Extract the [x, y] coordinate from the center of the cell holding the provided text.  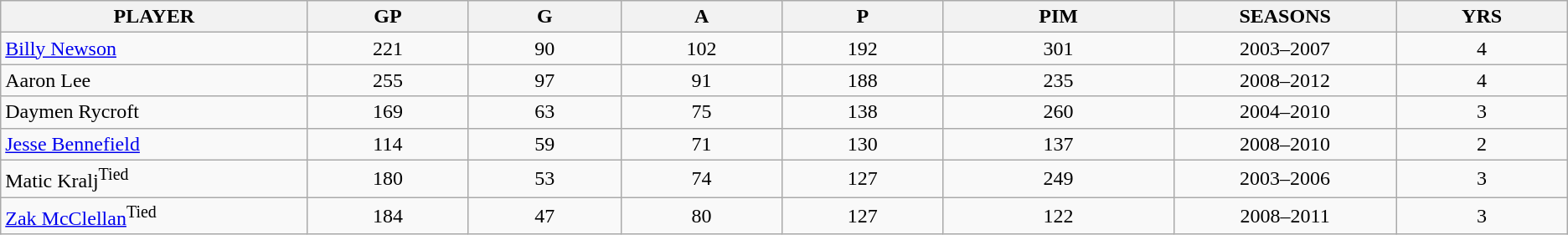
169 [388, 112]
102 [702, 49]
PLAYER [154, 17]
301 [1059, 49]
63 [544, 112]
130 [863, 144]
122 [1059, 216]
2 [1482, 144]
P [863, 17]
Jesse Bennefield [154, 144]
Aaron Lee [154, 80]
260 [1059, 112]
53 [544, 179]
2008–2011 [1285, 216]
Zak McClellanTied [154, 216]
137 [1059, 144]
2003–2007 [1285, 49]
255 [388, 80]
PIM [1059, 17]
192 [863, 49]
47 [544, 216]
180 [388, 179]
74 [702, 179]
91 [702, 80]
SEASONS [1285, 17]
80 [702, 216]
2008–2010 [1285, 144]
G [544, 17]
Matic KraljTied [154, 179]
2003–2006 [1285, 179]
A [702, 17]
138 [863, 112]
184 [388, 216]
GP [388, 17]
75 [702, 112]
71 [702, 144]
Daymen Rycroft [154, 112]
114 [388, 144]
97 [544, 80]
59 [544, 144]
90 [544, 49]
221 [388, 49]
188 [863, 80]
YRS [1482, 17]
2004–2010 [1285, 112]
Billy Newson [154, 49]
2008–2012 [1285, 80]
249 [1059, 179]
235 [1059, 80]
